Determine the (x, y) coordinate at the center of the cell enclosing the given text.  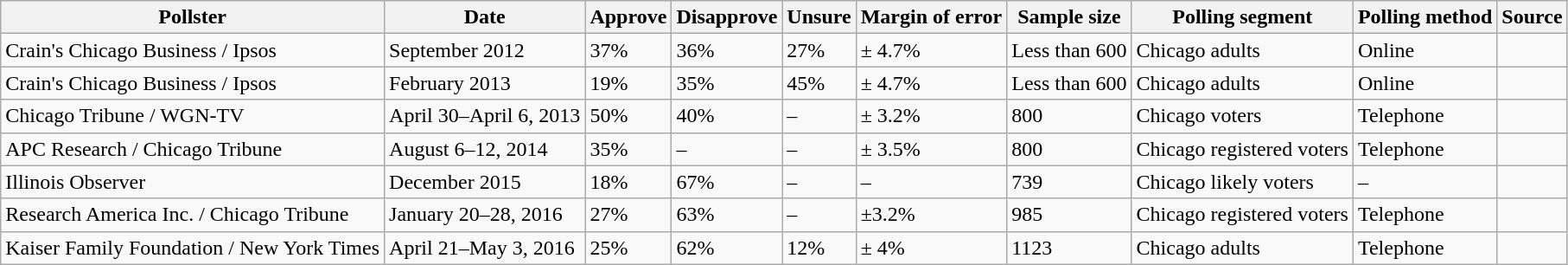
February 2013 (485, 83)
± 3.2% (932, 116)
985 (1069, 215)
Research America Inc. / Chicago Tribune (193, 215)
19% (628, 83)
Chicago Tribune / WGN-TV (193, 116)
Kaiser Family Foundation / New York Times (193, 248)
18% (628, 182)
January 20–28, 2016 (485, 215)
1123 (1069, 248)
August 6–12, 2014 (485, 149)
December 2015 (485, 182)
12% (819, 248)
62% (727, 248)
739 (1069, 182)
Approve (628, 17)
Source (1532, 17)
September 2012 (485, 50)
45% (819, 83)
Pollster (193, 17)
± 4% (932, 248)
April 21–May 3, 2016 (485, 248)
40% (727, 116)
Unsure (819, 17)
APC Research / Chicago Tribune (193, 149)
50% (628, 116)
Sample size (1069, 17)
± 3.5% (932, 149)
37% (628, 50)
April 30–April 6, 2013 (485, 116)
±3.2% (932, 215)
Chicago voters (1242, 116)
Polling method (1425, 17)
Date (485, 17)
Polling segment (1242, 17)
25% (628, 248)
Margin of error (932, 17)
63% (727, 215)
36% (727, 50)
67% (727, 182)
Illinois Observer (193, 182)
Disapprove (727, 17)
Chicago likely voters (1242, 182)
